Extract the (x, y) coordinate from the center of the cell holding the provided text.  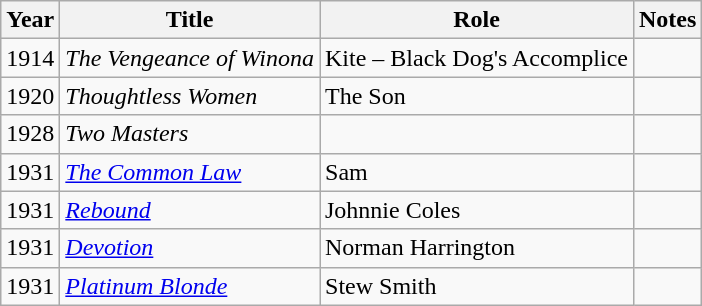
The Common Law (190, 172)
1914 (30, 58)
Two Masters (190, 134)
Johnnie Coles (477, 210)
Thoughtless Women (190, 96)
Rebound (190, 210)
The Son (477, 96)
Stew Smith (477, 286)
Devotion (190, 248)
Notes (667, 20)
Year (30, 20)
Norman Harrington (477, 248)
1928 (30, 134)
1920 (30, 96)
The Vengeance of Winona (190, 58)
Role (477, 20)
Kite – Black Dog's Accomplice (477, 58)
Sam (477, 172)
Platinum Blonde (190, 286)
Title (190, 20)
